Locate the cell with the specified text and output its (X, Y) center coordinate. 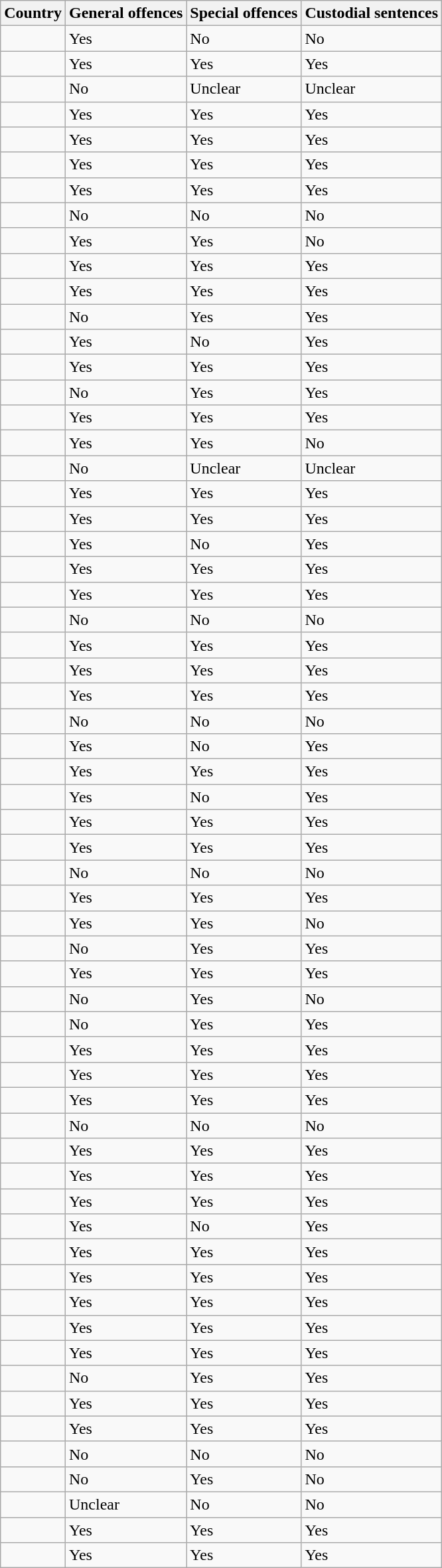
Country (33, 13)
Special offences (244, 13)
General offences (125, 13)
Custodial sentences (372, 13)
